Output the (X, Y) coordinate of the center of the cell containing the given text.  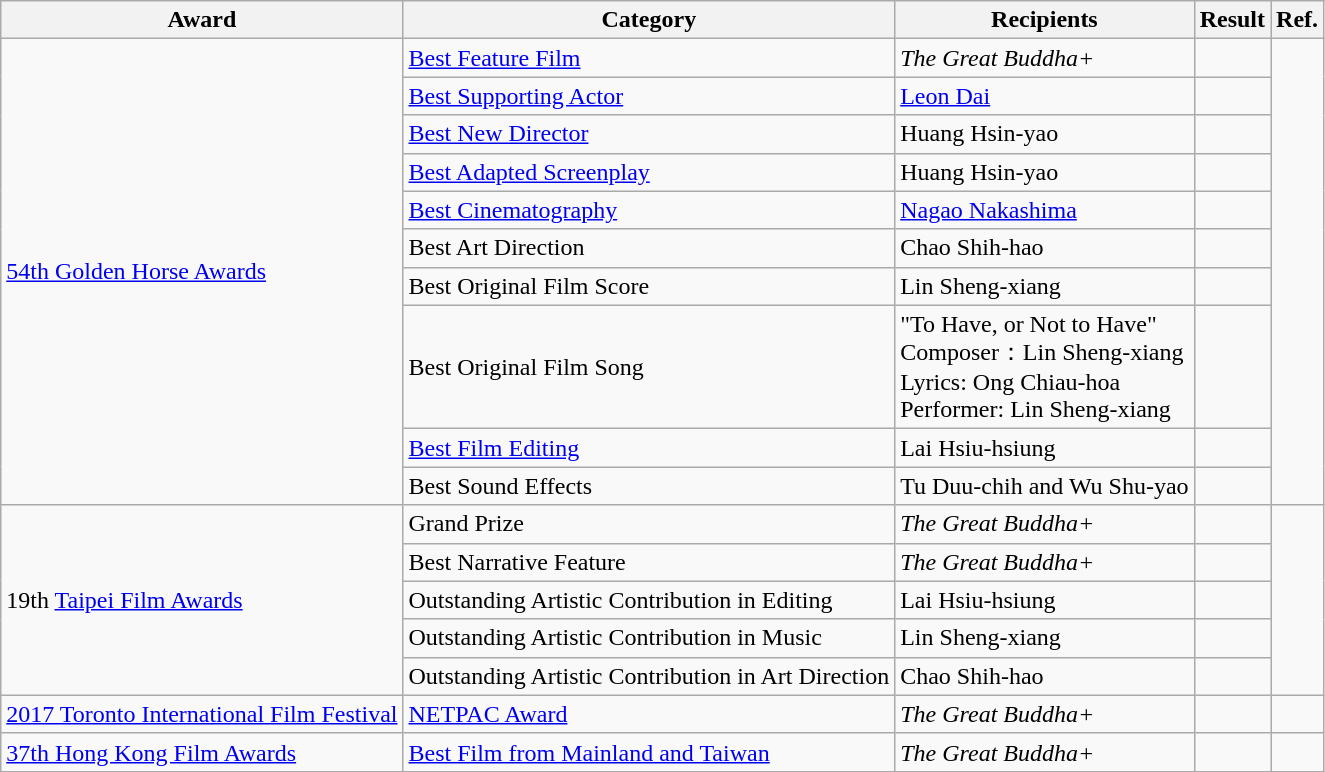
Best Original Film Score (649, 286)
NETPAC Award (649, 714)
Outstanding Artistic Contribution in Art Direction (649, 676)
37th Hong Kong Film Awards (202, 752)
Ref. (1298, 20)
Best Film Editing (649, 448)
Grand Prize (649, 524)
Recipients (1044, 20)
2017 Toronto International Film Festival (202, 714)
Best Cinematography (649, 210)
"To Have, or Not to Have"Composer：Lin Sheng-xiangLyrics: Ong Chiau-hoaPerformer: Lin Sheng-xiang (1044, 367)
Nagao Nakashima (1044, 210)
Best Art Direction (649, 248)
Best Film from Mainland and Taiwan (649, 752)
Outstanding Artistic Contribution in Editing (649, 600)
Best Feature Film (649, 58)
Leon Dai (1044, 96)
Category (649, 20)
Best Supporting Actor (649, 96)
Tu Duu-chih and Wu Shu-yao (1044, 486)
Best New Director (649, 134)
Best Original Film Song (649, 367)
54th Golden Horse Awards (202, 272)
Outstanding Artistic Contribution in Music (649, 638)
19th Taipei Film Awards (202, 600)
Best Narrative Feature (649, 562)
Award (202, 20)
Best Sound Effects (649, 486)
Best Adapted Screenplay (649, 172)
Result (1232, 20)
